Identify which cell holds the provided text, then report its (X, Y) central coordinate. 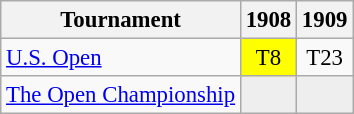
1908 (268, 20)
T8 (268, 58)
T23 (325, 58)
1909 (325, 20)
Tournament (121, 20)
U.S. Open (121, 58)
The Open Championship (121, 95)
